Extract the (x, y) coordinate from the center of the cell holding the provided text.  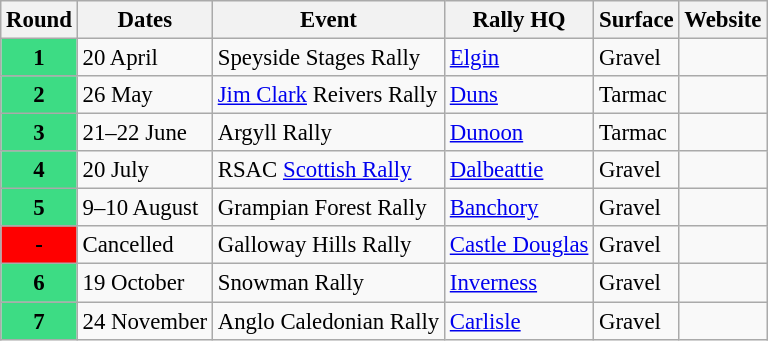
1 (39, 58)
Round (39, 20)
20 April (144, 58)
20 July (144, 170)
Surface (636, 20)
26 May (144, 95)
4 (39, 170)
Argyll Rally (328, 133)
24 November (144, 321)
Castle Douglas (518, 245)
9–10 August (144, 208)
Dates (144, 20)
Galloway Hills Rally (328, 245)
Event (328, 20)
Carlisle (518, 321)
Cancelled (144, 245)
Speyside Stages Rally (328, 58)
Rally HQ (518, 20)
Elgin (518, 58)
Snowman Rally (328, 283)
3 (39, 133)
21–22 June (144, 133)
19 October (144, 283)
Dunoon (518, 133)
5 (39, 208)
Jim Clark Reivers Rally (328, 95)
Inverness (518, 283)
Banchory (518, 208)
Duns (518, 95)
Dalbeattie (518, 170)
- (39, 245)
Grampian Forest Rally (328, 208)
6 (39, 283)
7 (39, 321)
Website (723, 20)
2 (39, 95)
RSAC Scottish Rally (328, 170)
Anglo Caledonian Rally (328, 321)
